Determine the [X, Y] coordinate at the center of the cell enclosing the given text.  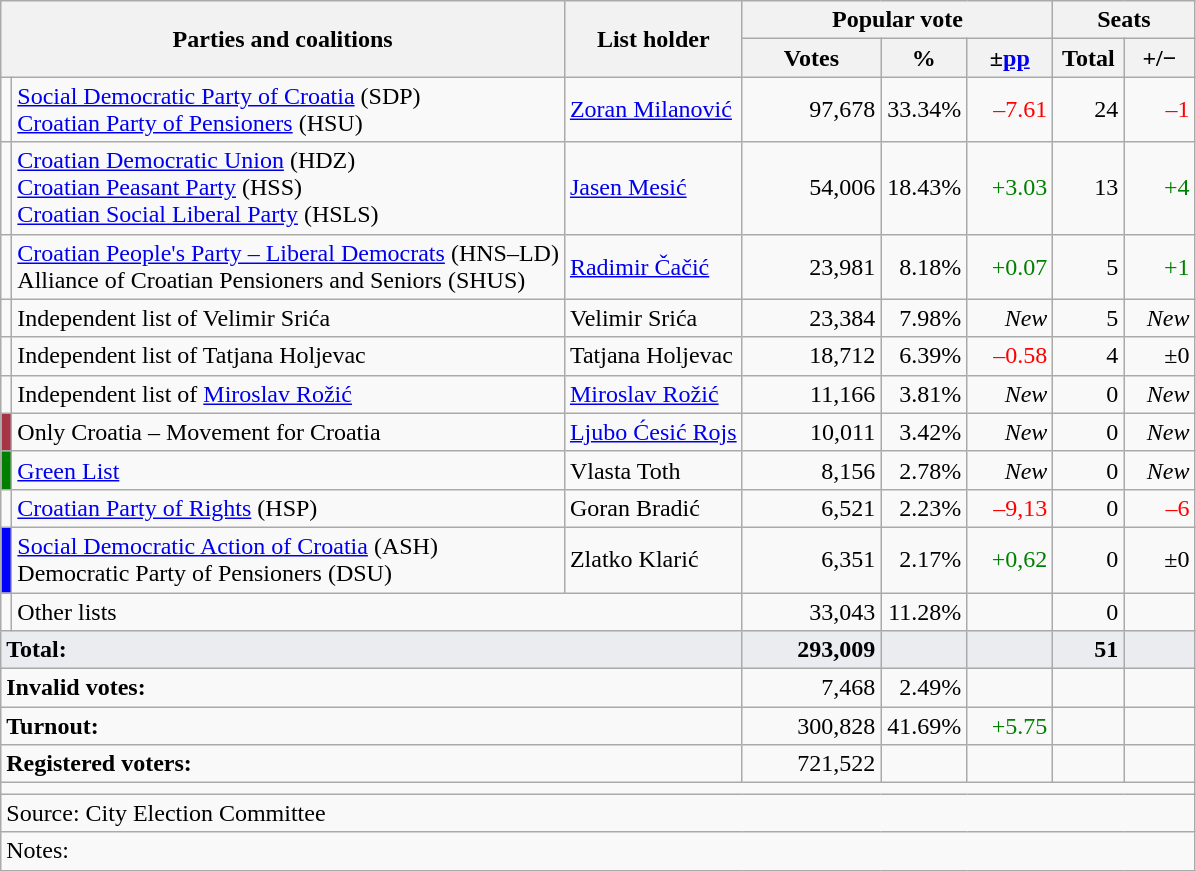
Seats [1124, 20]
List holder [653, 39]
% [924, 58]
+4 [1160, 188]
+/− [1160, 58]
–0.58 [1010, 356]
18.43% [924, 188]
2.17% [924, 560]
6.39% [924, 356]
Velimir Srića [653, 318]
2.23% [924, 508]
24 [1088, 110]
–6 [1160, 508]
Croatian People's Party – Liberal Democrats (HNS–LD)Alliance of Croatian Pensioners and Seniors (SHUS) [288, 266]
51 [1088, 650]
13 [1088, 188]
Independent list of Velimir Srića [288, 318]
33,043 [812, 611]
+0.07 [1010, 266]
54,006 [812, 188]
Total [1088, 58]
+3.03 [1010, 188]
23,981 [812, 266]
10,011 [812, 432]
6,521 [812, 508]
41.69% [924, 726]
+5.75 [1010, 726]
+1 [1160, 266]
Other lists [377, 611]
Ljubo Ćesić Rojs [653, 432]
4 [1088, 356]
7.98% [924, 318]
3.42% [924, 432]
Social Democratic Action of Croatia (ASH)Democratic Party of Pensioners (DSU) [288, 560]
2.78% [924, 470]
Only Croatia – Movement for Croatia [288, 432]
8,156 [812, 470]
Miroslav Rožić [653, 394]
±pp [1010, 58]
Total: [372, 650]
Notes: [598, 851]
33.34% [924, 110]
+0,62 [1010, 560]
Tatjana Holjevac [653, 356]
Registered voters: [372, 764]
23,384 [812, 318]
2.49% [924, 688]
Radimir Čačić [653, 266]
Social Democratic Party of Croatia (SDP)Croatian Party of Pensioners (HSU) [288, 110]
–9,13 [1010, 508]
300,828 [812, 726]
Croatian Democratic Union (HDZ)Croatian Peasant Party (HSS)Croatian Social Liberal Party (HSLS) [288, 188]
Zlatko Klarić [653, 560]
–7.61 [1010, 110]
11,166 [812, 394]
7,468 [812, 688]
Independent list of Tatjana Holjevac [288, 356]
Independent list of Miroslav Rožić [288, 394]
Invalid votes: [372, 688]
Goran Bradić [653, 508]
8.18% [924, 266]
Parties and coalitions [283, 39]
293,009 [812, 650]
Turnout: [372, 726]
721,522 [812, 764]
6,351 [812, 560]
Vlasta Toth [653, 470]
97,678 [812, 110]
3.81% [924, 394]
Croatian Party of Rights (HSP) [288, 508]
Popular vote [898, 20]
Source: City Election Committee [598, 813]
Jasen Mesić [653, 188]
11.28% [924, 611]
–1 [1160, 110]
Zoran Milanović [653, 110]
Green List [288, 470]
18,712 [812, 356]
Votes [812, 58]
